Determine the [x, y] coordinate at the center of the cell enclosing the given text.  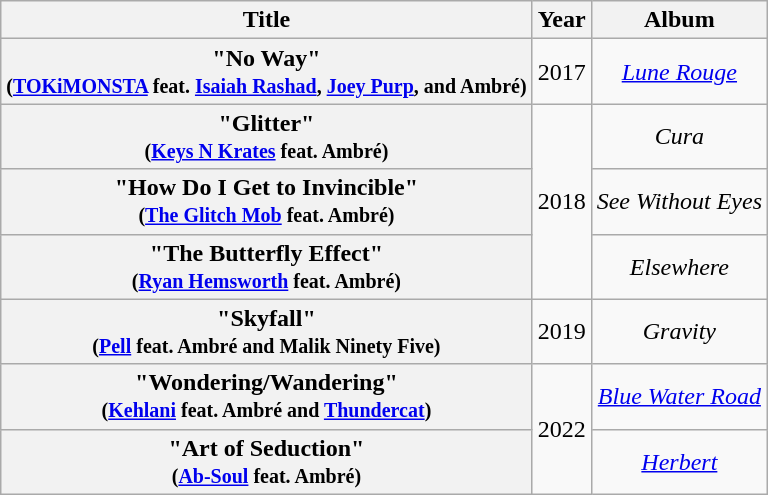
2018 [562, 202]
"No Way"(TOKiMONSTA feat. Isaiah Rashad, Joey Purp, and Ambré) [266, 72]
Gravity [679, 332]
Lune Rouge [679, 72]
2017 [562, 72]
Elsewhere [679, 266]
"Glitter"(Keys N Krates feat. Ambré) [266, 136]
"Art of Seduction"(Ab-Soul feat. Ambré) [266, 462]
Album [679, 20]
2022 [562, 429]
2019 [562, 332]
Herbert [679, 462]
Title [266, 20]
Blue Water Road [679, 396]
"Skyfall"(Pell feat. Ambré and Malik Ninety Five) [266, 332]
"The Butterfly Effect"(Ryan Hemsworth feat. Ambré) [266, 266]
Year [562, 20]
Cura [679, 136]
See Without Eyes [679, 202]
"Wondering/Wandering"(Kehlani feat. Ambré and Thundercat) [266, 396]
"How Do I Get to Invincible"(The Glitch Mob feat. Ambré) [266, 202]
